Capture the cell that displays the provided text and extract its [X, Y] central coordinate. 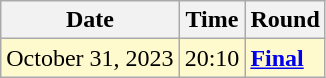
Round [285, 20]
Date [90, 20]
October 31, 2023 [90, 58]
20:10 [212, 58]
Time [212, 20]
Final [285, 58]
